From the cell containing the given text, extract its center point as [x, y] coordinate. 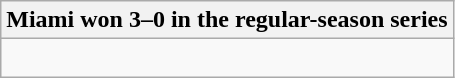
Miami won 3–0 in the regular-season series [227, 20]
